Output the (x, y) coordinate of the center of the cell containing the given text.  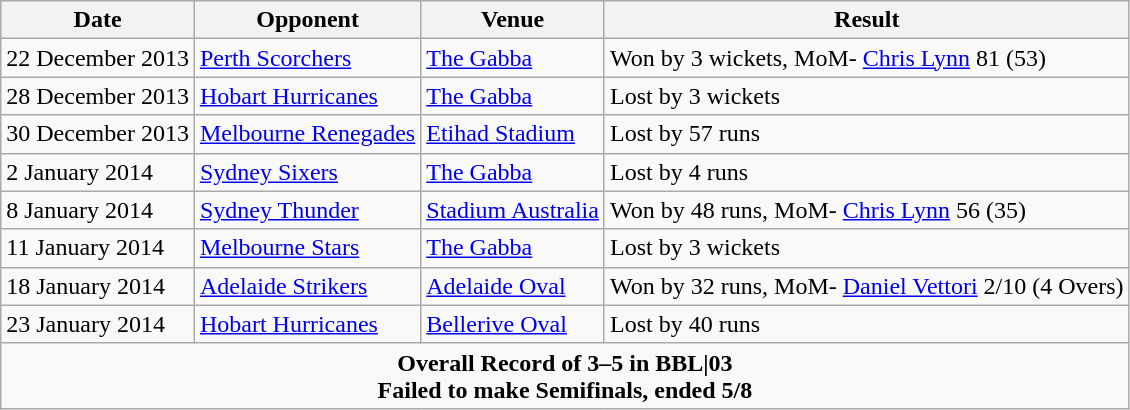
11 January 2014 (98, 248)
Sydney Sixers (307, 172)
Adelaide Strikers (307, 286)
Lost by 57 runs (866, 134)
Won by 3 wickets, MoM- Chris Lynn 81 (53) (866, 58)
Lost by 4 runs (866, 172)
Lost by 40 runs (866, 324)
8 January 2014 (98, 210)
Venue (513, 20)
2 January 2014 (98, 172)
30 December 2013 (98, 134)
Won by 32 runs, MoM- Daniel Vettori 2/10 (4 Overs) (866, 286)
Bellerive Oval (513, 324)
Date (98, 20)
28 December 2013 (98, 96)
18 January 2014 (98, 286)
Melbourne Renegades (307, 134)
23 January 2014 (98, 324)
Etihad Stadium (513, 134)
Stadium Australia (513, 210)
Result (866, 20)
Opponent (307, 20)
22 December 2013 (98, 58)
Overall Record of 3–5 in BBL|03Failed to make Semifinals, ended 5/8 (565, 376)
Adelaide Oval (513, 286)
Sydney Thunder (307, 210)
Perth Scorchers (307, 58)
Melbourne Stars (307, 248)
Won by 48 runs, MoM- Chris Lynn 56 (35) (866, 210)
